Output the [X, Y] coordinate of the center of the cell containing the given text.  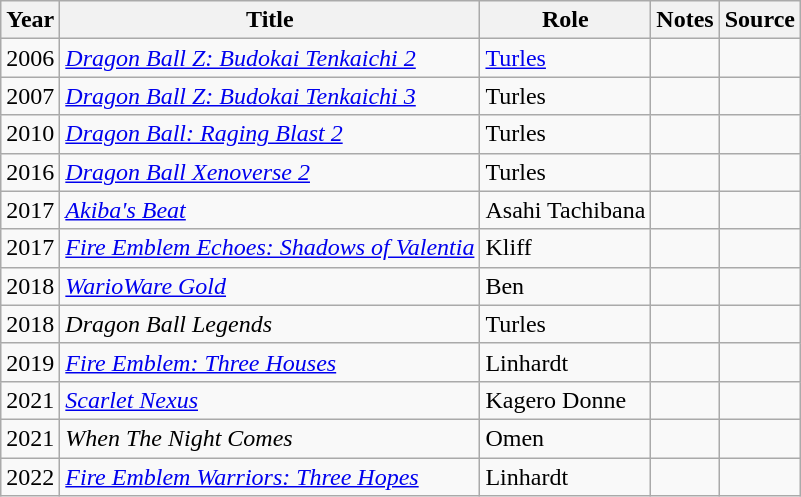
2016 [30, 172]
Role [566, 20]
Year [30, 20]
Fire Emblem Echoes: Shadows of Valentia [270, 248]
2006 [30, 58]
Title [270, 20]
Kliff [566, 248]
Fire Emblem Warriors: Three Hopes [270, 477]
Dragon Ball Z: Budokai Tenkaichi 2 [270, 58]
Dragon Ball Z: Budokai Tenkaichi 3 [270, 96]
Omen [566, 438]
Asahi Tachibana [566, 210]
Notes [685, 20]
2010 [30, 134]
2007 [30, 96]
Fire Emblem: Three Houses [270, 362]
When The Night Comes [270, 438]
WarioWare Gold [270, 286]
Source [760, 20]
Dragon Ball: Raging Blast 2 [270, 134]
2022 [30, 477]
Ben [566, 286]
Dragon Ball Xenoverse 2 [270, 172]
Dragon Ball Legends [270, 324]
Scarlet Nexus [270, 400]
2019 [30, 362]
Kagero Donne [566, 400]
Akiba's Beat [270, 210]
